Search for the cell housing the specified text and yield its [x, y] center coordinate. 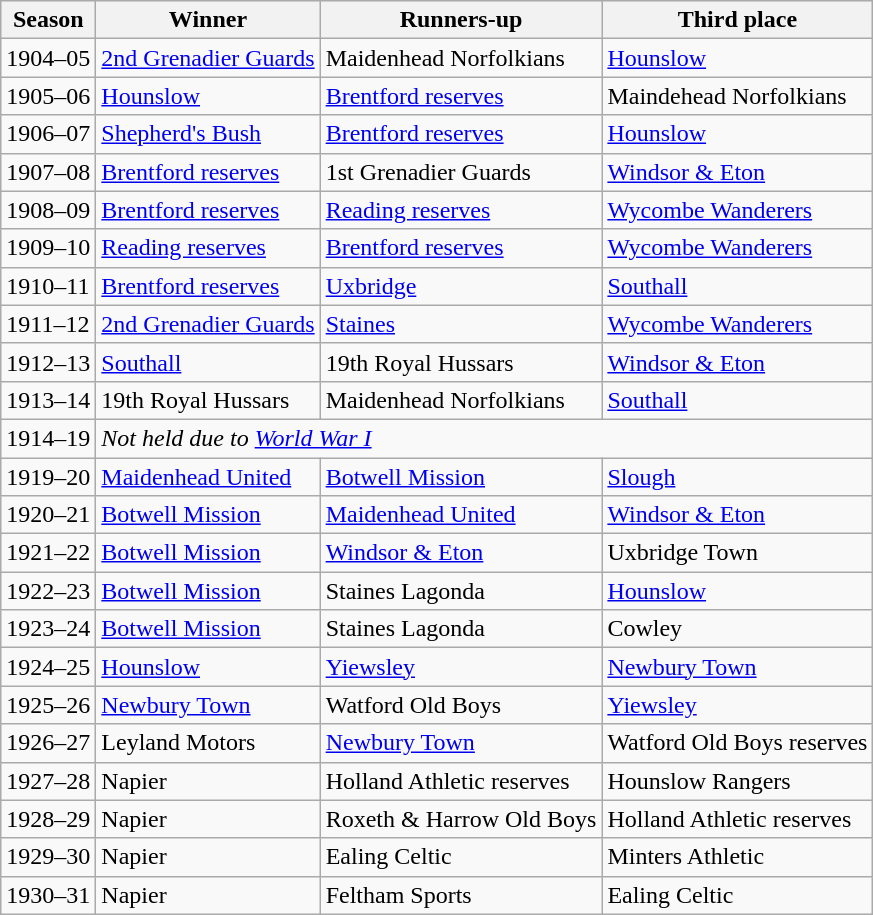
Winner [208, 20]
1923–24 [48, 629]
Shepherd's Bush [208, 134]
1911–12 [48, 324]
1924–25 [48, 667]
Hounslow Rangers [738, 781]
1907–08 [48, 172]
1912–13 [48, 362]
Maindehead Norfolkians [738, 96]
Staines [461, 324]
1913–14 [48, 400]
1909–10 [48, 248]
Feltham Sports [461, 895]
1914–19 [48, 438]
1908–09 [48, 210]
1929–30 [48, 857]
1904–05 [48, 58]
1922–23 [48, 591]
1910–11 [48, 286]
1930–31 [48, 895]
Watford Old Boys reserves [738, 743]
1926–27 [48, 743]
1919–20 [48, 477]
1920–21 [48, 515]
Slough [738, 477]
1st Grenadier Guards [461, 172]
Season [48, 20]
1905–06 [48, 96]
Minters Athletic [738, 857]
Roxeth & Harrow Old Boys [461, 819]
Not held due to World War I [484, 438]
1927–28 [48, 781]
1925–26 [48, 705]
1906–07 [48, 134]
Runners-up [461, 20]
Third place [738, 20]
Cowley [738, 629]
Uxbridge Town [738, 553]
Leyland Motors [208, 743]
1921–22 [48, 553]
Watford Old Boys [461, 705]
Uxbridge [461, 286]
1928–29 [48, 819]
